Extract the (X, Y) coordinate from the center of the cell holding the provided text.  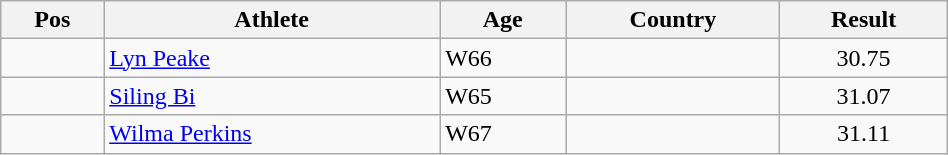
W67 (503, 134)
Age (503, 20)
Athlete (272, 20)
W65 (503, 96)
W66 (503, 58)
Siling Bi (272, 96)
Result (864, 20)
31.07 (864, 96)
Wilma Perkins (272, 134)
Lyn Peake (272, 58)
Country (673, 20)
Pos (52, 20)
31.11 (864, 134)
30.75 (864, 58)
